Detect which cell encompasses the target text, then output its [x, y] center coordinate. 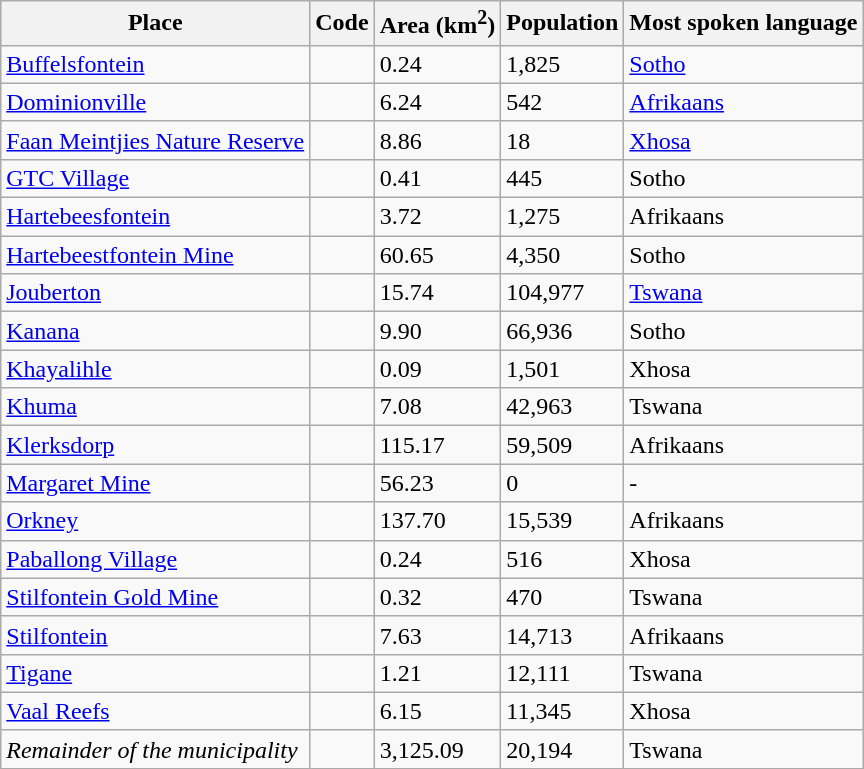
Tigane [156, 673]
Orkney [156, 521]
3.72 [438, 217]
42,963 [562, 407]
56.23 [438, 483]
18 [562, 140]
542 [562, 102]
59,509 [562, 445]
445 [562, 178]
4,350 [562, 255]
0.09 [438, 369]
Population [562, 24]
1,275 [562, 217]
137.70 [438, 521]
Hartebeestfontein Mine [156, 255]
Buffelsfontein [156, 64]
Paballong Village [156, 559]
Khuma [156, 407]
7.63 [438, 635]
Khayalihle [156, 369]
Dominionville [156, 102]
3,125.09 [438, 749]
0 [562, 483]
9.90 [438, 331]
Stilfontein Gold Mine [156, 597]
15,539 [562, 521]
Jouberton [156, 293]
20,194 [562, 749]
Kanana [156, 331]
Vaal Reefs [156, 711]
115.17 [438, 445]
104,977 [562, 293]
Code [342, 24]
Area (km2) [438, 24]
8.86 [438, 140]
Margaret Mine [156, 483]
Klerksdorp [156, 445]
6.24 [438, 102]
1.21 [438, 673]
470 [562, 597]
Place [156, 24]
0.32 [438, 597]
15.74 [438, 293]
6.15 [438, 711]
Faan Meintjies Nature Reserve [156, 140]
516 [562, 559]
- [744, 483]
11,345 [562, 711]
Most spoken language [744, 24]
1,825 [562, 64]
60.65 [438, 255]
14,713 [562, 635]
1,501 [562, 369]
Remainder of the municipality [156, 749]
0.41 [438, 178]
66,936 [562, 331]
7.08 [438, 407]
Hartebeesfontein [156, 217]
Stilfontein [156, 635]
GTC Village [156, 178]
12,111 [562, 673]
